Scan for the cell matching the given text and deliver its (x, y) coordinate at center. 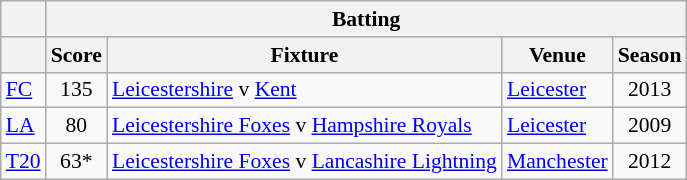
2013 (650, 90)
Leicestershire Foxes v Lancashire Lightning (304, 162)
80 (76, 126)
Manchester (558, 162)
2012 (650, 162)
Venue (558, 55)
135 (76, 90)
T20 (24, 162)
Season (650, 55)
63* (76, 162)
Fixture (304, 55)
Leicestershire v Kent (304, 90)
Score (76, 55)
FC (24, 90)
2009 (650, 126)
LA (24, 126)
Leicestershire Foxes v Hampshire Royals (304, 126)
Batting (366, 19)
